Capture the cell that displays the provided text and extract its [x, y] central coordinate. 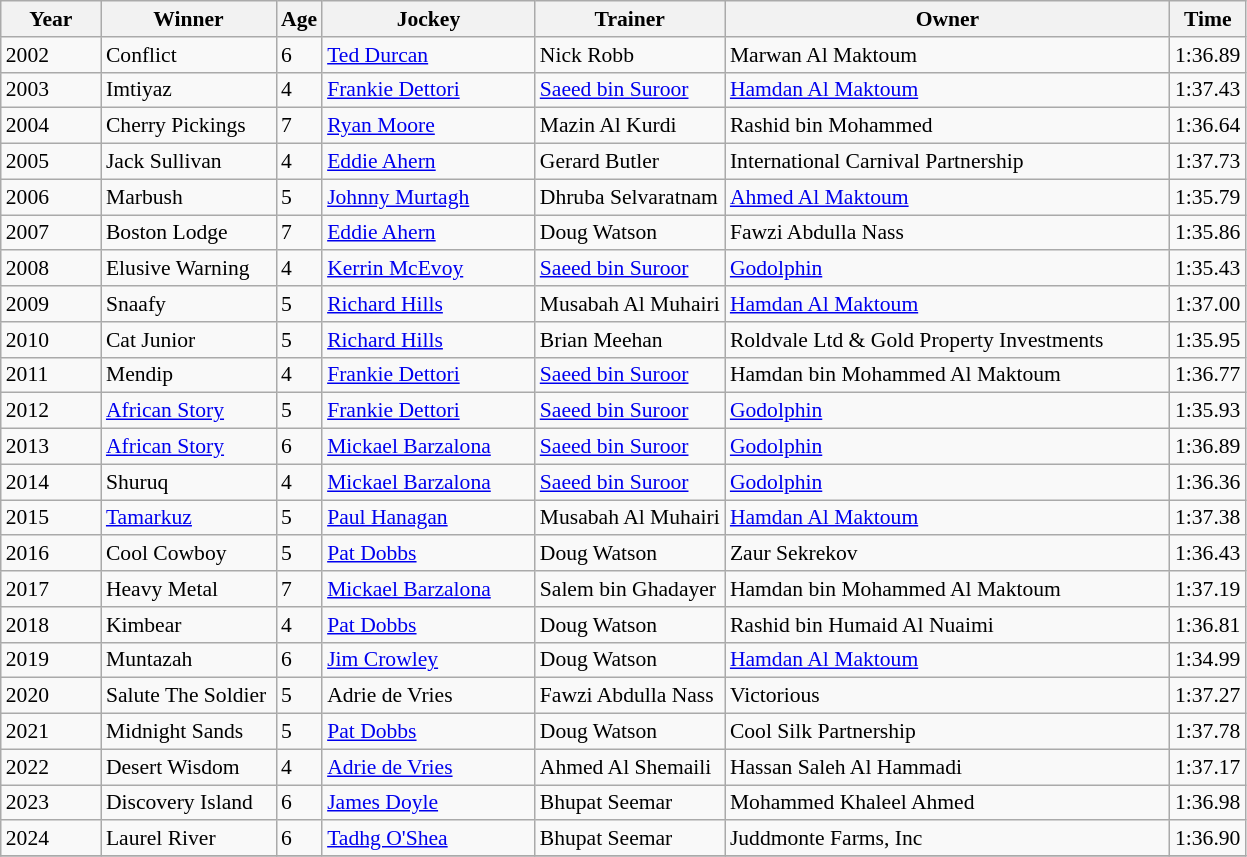
2024 [51, 839]
Year [51, 19]
Cool Cowboy [188, 554]
Cool Silk Partnership [948, 732]
Winner [188, 19]
1:37.00 [1208, 304]
1:36.77 [1208, 375]
2022 [51, 767]
Conflict [188, 55]
Time [1208, 19]
Trainer [630, 19]
Rashid bin Humaid Al Nuaimi [948, 625]
Tadhg O'Shea [428, 839]
Johnny Murtagh [428, 197]
Roldvale Ltd & Gold Property Investments [948, 340]
1:37.38 [1208, 518]
Paul Hanagan [428, 518]
International Carnival Partnership [948, 162]
2023 [51, 803]
2007 [51, 233]
2019 [51, 660]
1:36.36 [1208, 482]
Elusive Warning [188, 269]
Cherry Pickings [188, 126]
Jack Sullivan [188, 162]
Muntazah [188, 660]
1:36.64 [1208, 126]
Mendip [188, 375]
2013 [51, 447]
Juddmonte Farms, Inc [948, 839]
2005 [51, 162]
2020 [51, 696]
2021 [51, 732]
Rashid bin Mohammed [948, 126]
1:37.27 [1208, 696]
2014 [51, 482]
Marbush [188, 197]
Marwan Al Maktoum [948, 55]
Jockey [428, 19]
1:35.93 [1208, 411]
Salem bin Ghadayer [630, 589]
Victorious [948, 696]
2011 [51, 375]
Owner [948, 19]
2010 [51, 340]
2008 [51, 269]
Midnight Sands [188, 732]
1:37.43 [1208, 90]
Salute The Soldier [188, 696]
1:37.78 [1208, 732]
Nick Robb [630, 55]
Gerard Butler [630, 162]
2002 [51, 55]
Mohammed Khaleel Ahmed [948, 803]
1:37.73 [1208, 162]
Kimbear [188, 625]
1:35.86 [1208, 233]
Jim Crowley [428, 660]
Ryan Moore [428, 126]
Desert Wisdom [188, 767]
2009 [51, 304]
Ted Durcan [428, 55]
Snaafy [188, 304]
Ahmed Al Shemaili [630, 767]
1:37.19 [1208, 589]
Dhruba Selvaratnam [630, 197]
Hassan Saleh Al Hammadi [948, 767]
Brian Meehan [630, 340]
1:35.95 [1208, 340]
2018 [51, 625]
1:35.79 [1208, 197]
2017 [51, 589]
Imtiyaz [188, 90]
Ahmed Al Maktoum [948, 197]
1:36.43 [1208, 554]
2012 [51, 411]
2016 [51, 554]
Kerrin McEvoy [428, 269]
Cat Junior [188, 340]
1:35.43 [1208, 269]
Boston Lodge [188, 233]
Zaur Sekrekov [948, 554]
1:36.81 [1208, 625]
1:36.90 [1208, 839]
Discovery Island [188, 803]
2015 [51, 518]
2003 [51, 90]
1:37.17 [1208, 767]
Mazin Al Kurdi [630, 126]
2004 [51, 126]
Age [299, 19]
Shuruq [188, 482]
1:36.98 [1208, 803]
Heavy Metal [188, 589]
James Doyle [428, 803]
2006 [51, 197]
Laurel River [188, 839]
Tamarkuz [188, 518]
1:34.99 [1208, 660]
